Locate the cell with the specified text and output its (x, y) center coordinate. 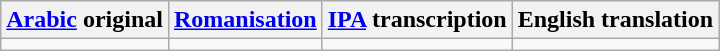
Arabic original (85, 20)
Romanisation (245, 20)
English translation (615, 20)
IPA transcription (417, 20)
